Provide the (x, y) coordinate of the cell's center where the given text is located.  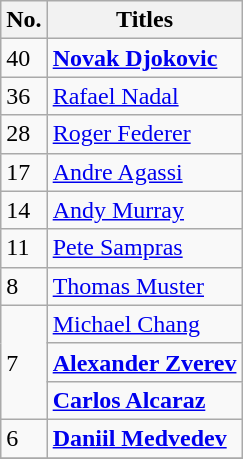
8 (24, 286)
Pete Sampras (144, 248)
Titles (144, 20)
Novak Djokovic (144, 58)
14 (24, 210)
17 (24, 172)
28 (24, 134)
Roger Federer (144, 134)
36 (24, 96)
Alexander Zverev (144, 362)
Daniil Medvedev (144, 438)
Thomas Muster (144, 286)
11 (24, 248)
Andre Agassi (144, 172)
7 (24, 362)
Andy Murray (144, 210)
6 (24, 438)
Carlos Alcaraz (144, 400)
Rafael Nadal (144, 96)
Michael Chang (144, 324)
40 (24, 58)
No. (24, 20)
